Determine the (X, Y) coordinate at the center of the cell enclosing the given text.  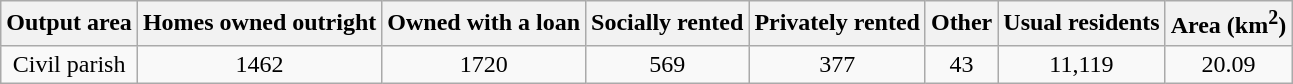
Homes owned outright (259, 24)
Other (961, 24)
Output area (70, 24)
Civil parish (70, 64)
569 (668, 64)
Socially rented (668, 24)
1720 (484, 64)
Owned with a loan (484, 24)
43 (961, 64)
377 (838, 64)
1462 (259, 64)
Privately rented (838, 24)
11,119 (1082, 64)
20.09 (1228, 64)
Area (km2) (1228, 24)
Usual residents (1082, 24)
